Extract the (x, y) coordinate from the center of the cell holding the provided text.  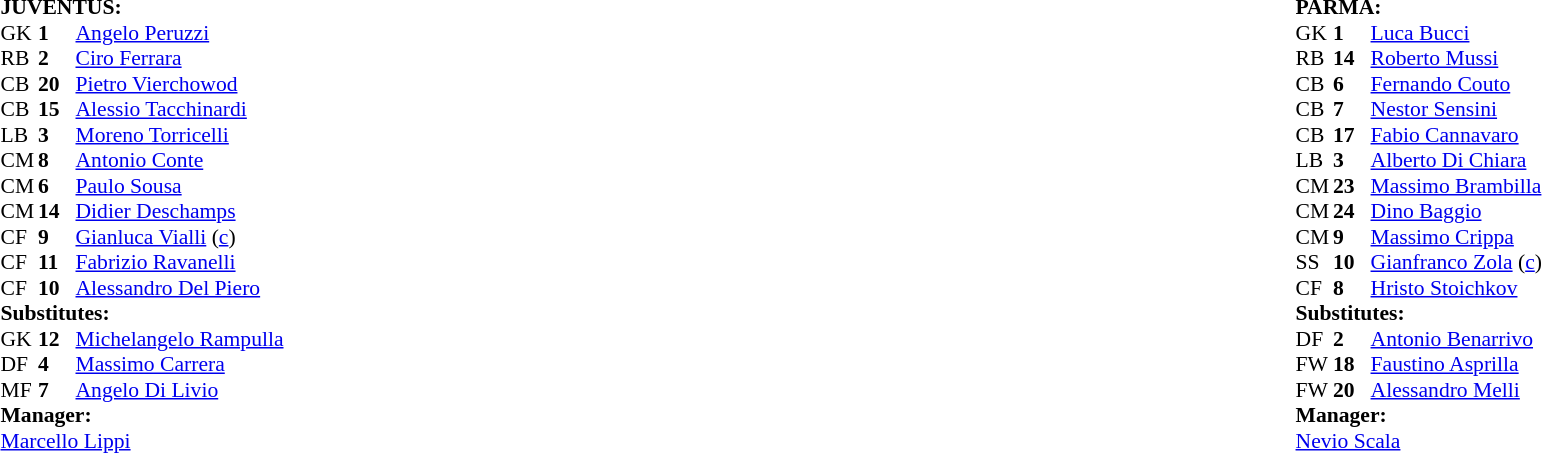
Luca Bucci (1456, 33)
Antonio Benarrivo (1456, 339)
Didier Deschamps (180, 211)
Moreno Torricelli (180, 135)
18 (1352, 365)
SS (1315, 263)
Paulo Sousa (180, 186)
11 (57, 263)
15 (57, 109)
Gianfranco Zola (c) (1456, 263)
Massimo Brambilla (1456, 186)
23 (1352, 186)
Alessandro Del Piero (180, 288)
Massimo Carrera (180, 365)
Pietro Vierchowod (180, 84)
24 (1352, 211)
Angelo Peruzzi (180, 33)
Fabio Cannavaro (1456, 135)
12 (57, 339)
Dino Baggio (1456, 211)
Alessio Tacchinardi (180, 109)
Massimo Crippa (1456, 237)
Ciro Ferrara (180, 59)
Nestor Sensini (1456, 109)
Fabrizio Ravanelli (180, 263)
Alessandro Melli (1456, 390)
4 (57, 365)
Fernando Couto (1456, 84)
Alberto Di Chiara (1456, 161)
MF (19, 390)
Hristo Stoichkov (1456, 288)
Gianluca Vialli (c) (180, 237)
Angelo Di Livio (180, 390)
Faustino Asprilla (1456, 365)
Antonio Conte (180, 161)
17 (1352, 135)
Michelangelo Rampulla (180, 339)
Roberto Mussi (1456, 59)
